Output the [X, Y] coordinate of the center of the cell containing the given text.  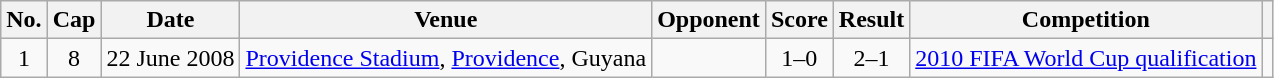
Result [871, 20]
1 [24, 58]
22 June 2008 [170, 58]
1–0 [799, 58]
Score [799, 20]
Venue [446, 20]
Date [170, 20]
Competition [1086, 20]
8 [74, 58]
Opponent [709, 20]
2010 FIFA World Cup qualification [1086, 58]
Cap [74, 20]
2–1 [871, 58]
Providence Stadium, Providence, Guyana [446, 58]
No. [24, 20]
